Detect which cell encompasses the target text, then output its (X, Y) center coordinate. 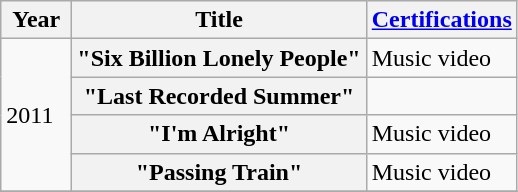
Certifications (442, 20)
Year (36, 20)
"Last Recorded Summer" (219, 96)
"Passing Train" (219, 172)
"I'm Alright" (219, 134)
2011 (36, 115)
Title (219, 20)
"Six Billion Lonely People" (219, 58)
